Extract the [X, Y] coordinate from the center of the cell holding the provided text.  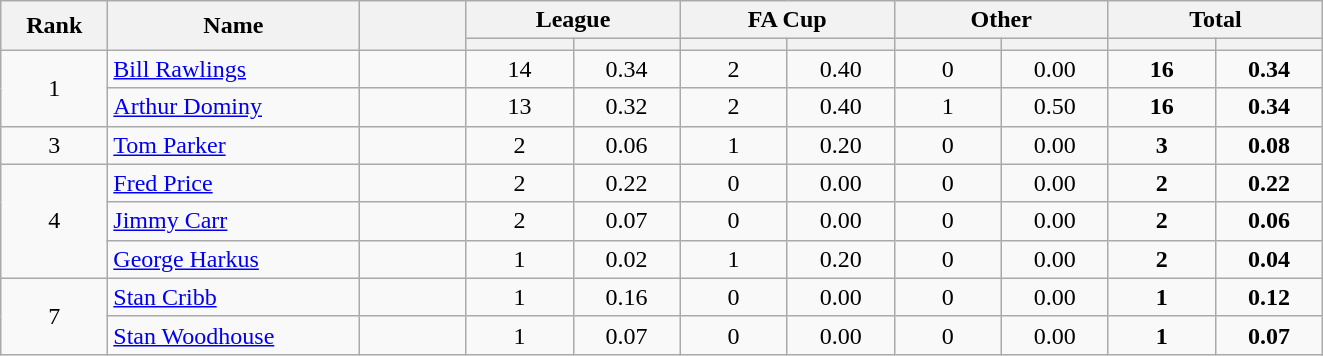
Fred Price [234, 183]
George Harkus [234, 259]
0.08 [1268, 145]
Jimmy Carr [234, 221]
Rank [54, 26]
0.50 [1054, 107]
14 [520, 69]
0.32 [626, 107]
13 [520, 107]
League [573, 20]
Stan Cribb [234, 297]
Bill Rawlings [234, 69]
Total [1215, 20]
0.16 [626, 297]
7 [54, 316]
4 [54, 221]
0.12 [1268, 297]
Tom Parker [234, 145]
Other [1001, 20]
0.04 [1268, 259]
Name [234, 26]
Stan Woodhouse [234, 335]
FA Cup [787, 20]
0.02 [626, 259]
Arthur Dominy [234, 107]
